Detect which cell encompasses the target text, then output its (x, y) center coordinate. 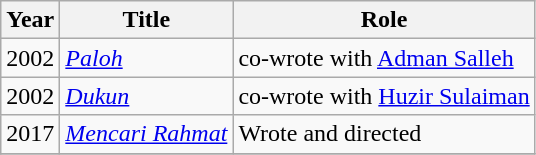
co-wrote with Adman Salleh (384, 58)
Wrote and directed (384, 134)
Dukun (146, 96)
Paloh (146, 58)
Title (146, 20)
Mencari Rahmat (146, 134)
Year (30, 20)
Role (384, 20)
2017 (30, 134)
co-wrote with Huzir Sulaiman (384, 96)
